Find where the given text appears and provide that cell's center as [x, y] coordinate. 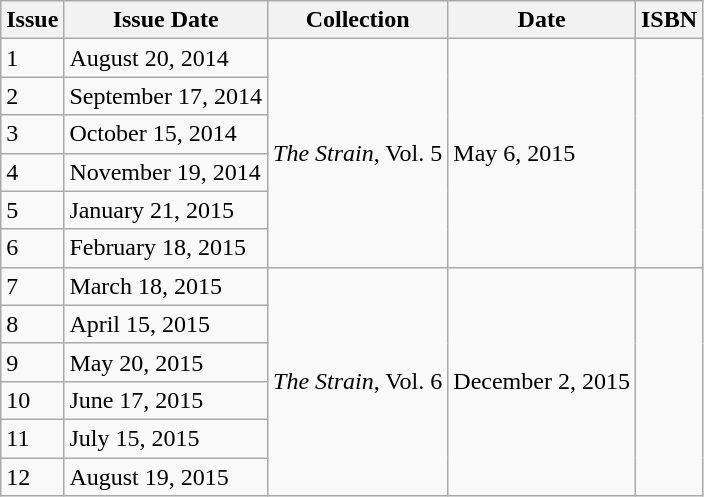
7 [32, 286]
6 [32, 248]
3 [32, 134]
ISBN [668, 20]
Date [542, 20]
November 19, 2014 [166, 172]
March 18, 2015 [166, 286]
August 19, 2015 [166, 477]
September 17, 2014 [166, 96]
December 2, 2015 [542, 381]
May 20, 2015 [166, 362]
10 [32, 400]
11 [32, 438]
June 17, 2015 [166, 400]
April 15, 2015 [166, 324]
2 [32, 96]
The Strain, Vol. 6 [358, 381]
1 [32, 58]
January 21, 2015 [166, 210]
February 18, 2015 [166, 248]
4 [32, 172]
August 20, 2014 [166, 58]
The Strain, Vol. 5 [358, 153]
9 [32, 362]
October 15, 2014 [166, 134]
Issue Date [166, 20]
8 [32, 324]
5 [32, 210]
Issue [32, 20]
May 6, 2015 [542, 153]
12 [32, 477]
July 15, 2015 [166, 438]
Collection [358, 20]
